Identify which cell holds the provided text, then report its (x, y) central coordinate. 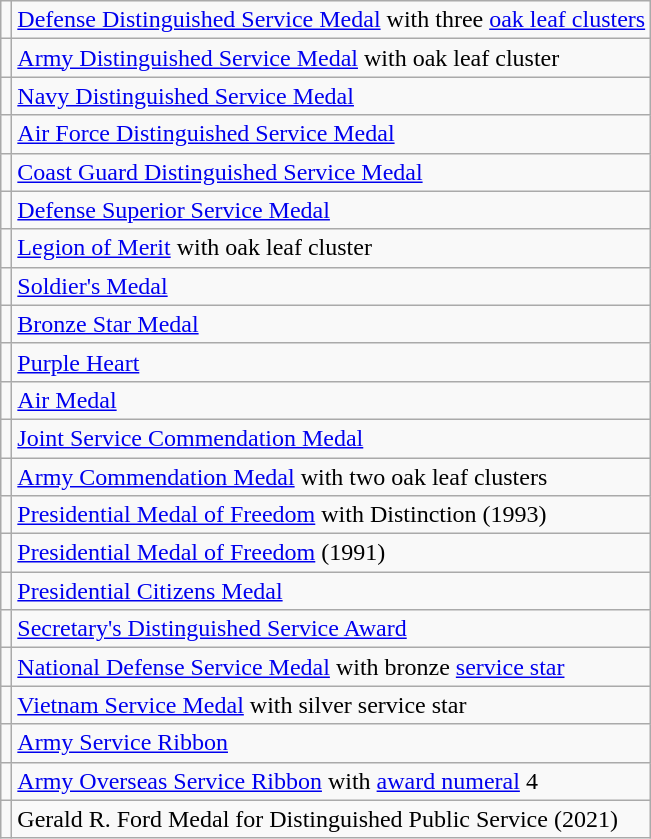
Army Commendation Medal with two oak leaf clusters (332, 477)
Joint Service Commendation Medal (332, 438)
Air Medal (332, 400)
Gerald R. Ford Medal for Distinguished Public Service (2021) (332, 819)
Purple Heart (332, 362)
Defense Distinguished Service Medal with three oak leaf clusters (332, 20)
Presidential Medal of Freedom with Distinction (1993) (332, 515)
Legion of Merit with oak leaf cluster (332, 248)
Air Force Distinguished Service Medal (332, 134)
Army Overseas Service Ribbon with award numeral 4 (332, 781)
Secretary's Distinguished Service Award (332, 629)
Army Service Ribbon (332, 743)
Vietnam Service Medal with silver service star (332, 705)
Presidential Medal of Freedom (1991) (332, 553)
National Defense Service Medal with bronze service star (332, 667)
Bronze Star Medal (332, 324)
Presidential Citizens Medal (332, 591)
Navy Distinguished Service Medal (332, 96)
Army Distinguished Service Medal with oak leaf cluster (332, 58)
Soldier's Medal (332, 286)
Defense Superior Service Medal (332, 210)
Coast Guard Distinguished Service Medal (332, 172)
